Scan for the cell matching the given text and deliver its [X, Y] coordinate at center. 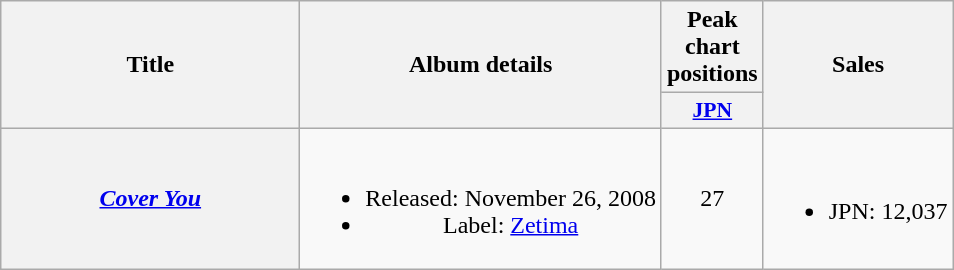
JPN [712, 111]
JPN: 12,037 [858, 198]
Title [150, 65]
Album details [481, 65]
Sales [858, 65]
Peak chart positions [712, 47]
Released: November 26, 2008Label: Zetima [481, 198]
Cover You [150, 198]
27 [712, 198]
